Provide the [x, y] coordinate of the cell's center where the given text is located.  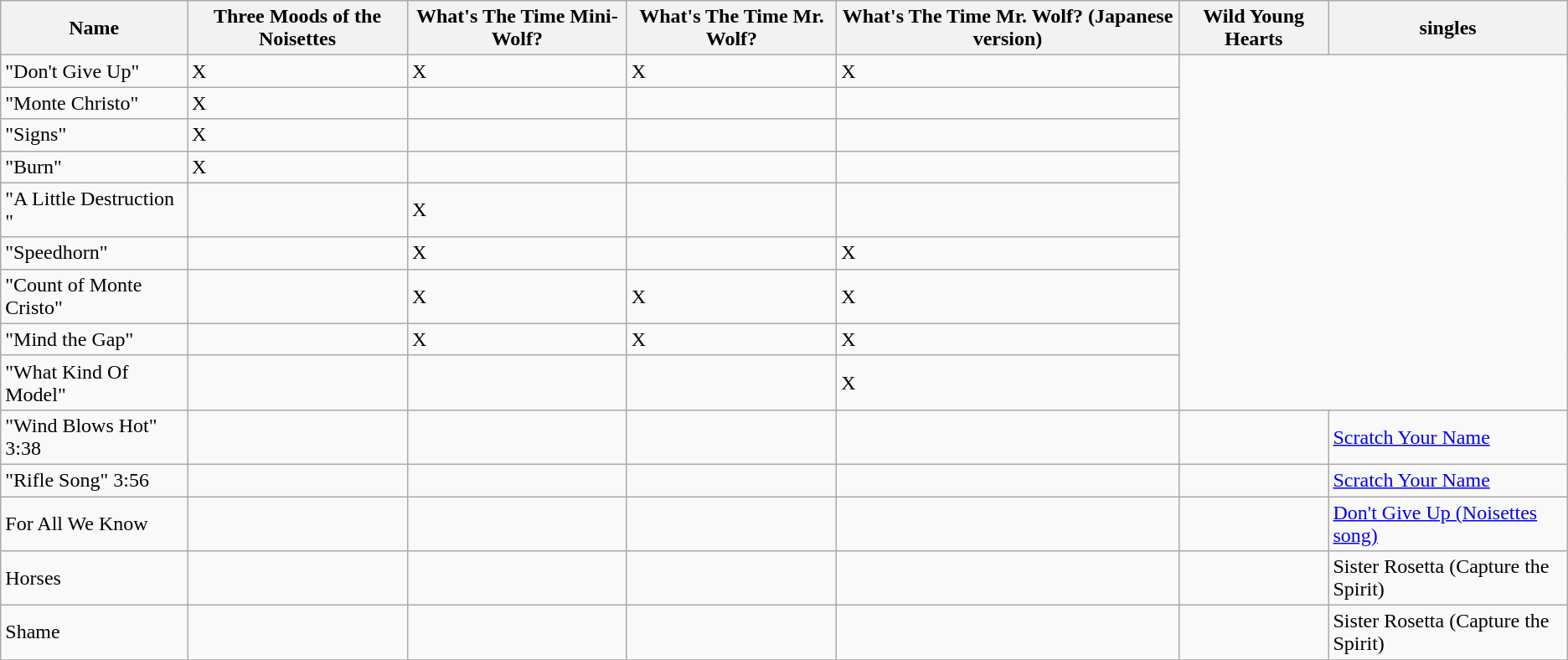
"Wind Blows Hot" 3:38 [94, 437]
Shame [94, 633]
"What Kind Of Model" [94, 382]
"Burn" [94, 167]
"Don't Give Up" [94, 71]
What's The Time Mini-Wolf? [517, 28]
"Count of Monte Cristo" [94, 296]
"Signs" [94, 135]
"Monte Christo" [94, 103]
For All We Know [94, 523]
Three Moods of the Noisettes [298, 28]
Don't Give Up (Noisettes song) [1447, 523]
What's The Time Mr. Wolf? [731, 28]
Horses [94, 578]
singles [1447, 28]
Wild Young Hearts [1253, 28]
What's The Time Mr. Wolf? (Japanese version) [1008, 28]
"Mind the Gap" [94, 339]
"A Little Destruction " [94, 209]
"Rifle Song" 3:56 [94, 480]
"Speedhorn" [94, 253]
Name [94, 28]
